Return (X, Y) of the center of cell containing provided text 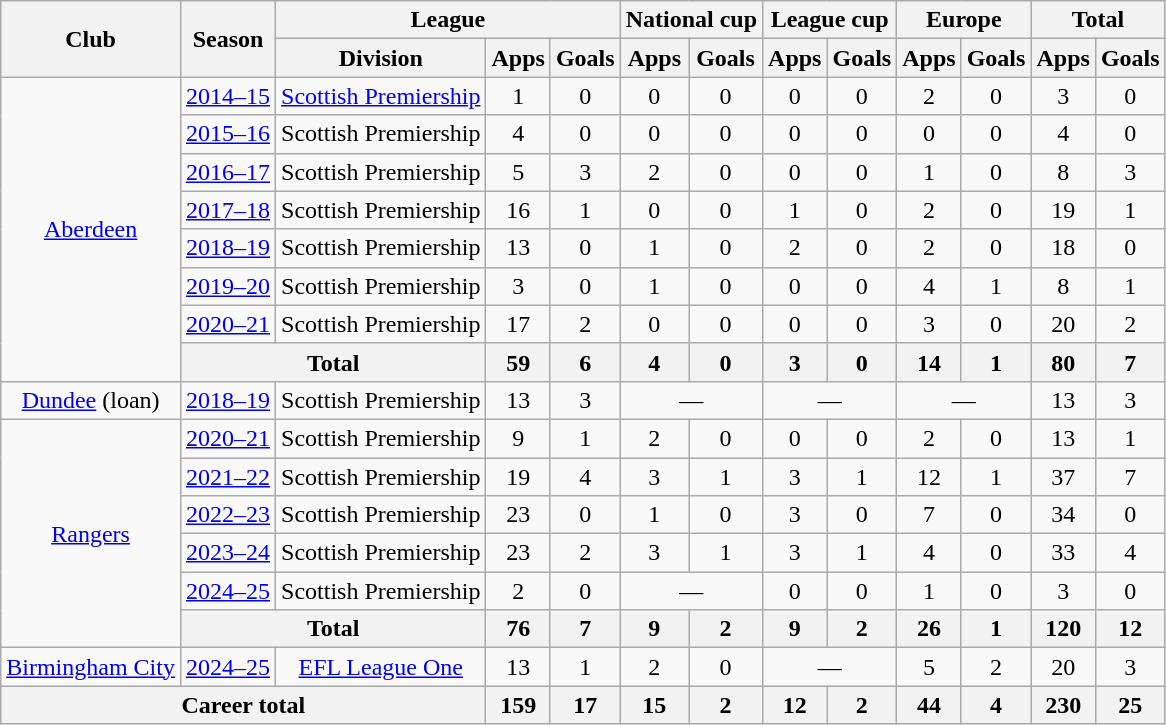
230 (1063, 705)
25 (1130, 705)
Division (381, 58)
14 (929, 362)
2016–17 (228, 172)
76 (518, 629)
2022–23 (228, 515)
59 (518, 362)
EFL League One (381, 667)
44 (929, 705)
2017–18 (228, 210)
League (448, 20)
League cup (830, 20)
Aberdeen (91, 229)
159 (518, 705)
37 (1063, 477)
Season (228, 39)
National cup (691, 20)
Career total (244, 705)
34 (1063, 515)
120 (1063, 629)
Birmingham City (91, 667)
2014–15 (228, 96)
18 (1063, 248)
6 (585, 362)
2019–20 (228, 286)
Club (91, 39)
80 (1063, 362)
2023–24 (228, 553)
Europe (964, 20)
Rangers (91, 533)
33 (1063, 553)
Dundee (loan) (91, 400)
2015–16 (228, 134)
15 (654, 705)
26 (929, 629)
16 (518, 210)
2021–22 (228, 477)
